Pinpoint the cell where the given text exists, returning its (X, Y) midpoint coordinate. 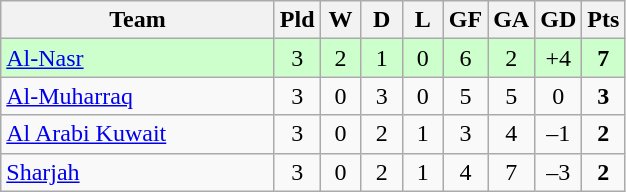
Team (138, 20)
D (382, 20)
L (422, 20)
W (340, 20)
+4 (558, 58)
GF (465, 20)
Al-Muharraq (138, 96)
Al Arabi Kuwait (138, 134)
–1 (558, 134)
Pld (297, 20)
GA (512, 20)
Al-Nasr (138, 58)
Sharjah (138, 172)
GD (558, 20)
Pts (604, 20)
–3 (558, 172)
6 (465, 58)
